Scan for the cell matching the given text and deliver its [X, Y] coordinate at center. 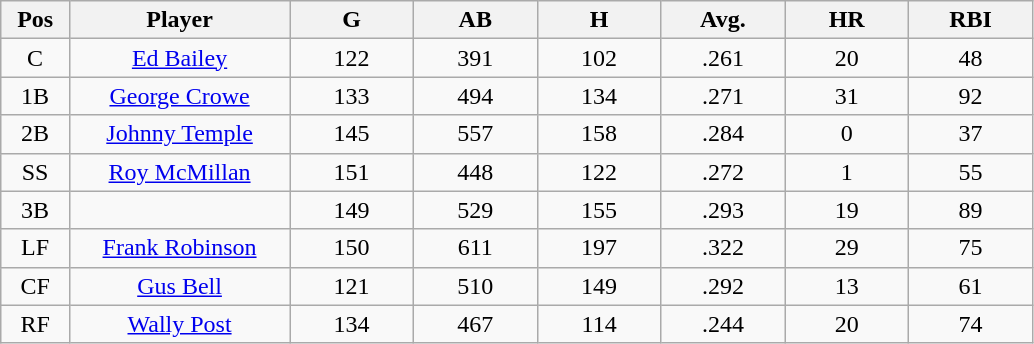
RF [36, 324]
G [352, 20]
.292 [723, 286]
37 [971, 134]
31 [847, 96]
391 [475, 58]
92 [971, 96]
SS [36, 172]
C [36, 58]
102 [599, 58]
Player [180, 20]
13 [847, 286]
Johnny Temple [180, 134]
RBI [971, 20]
529 [475, 210]
HR [847, 20]
Pos [36, 20]
74 [971, 324]
467 [475, 324]
121 [352, 286]
2B [36, 134]
48 [971, 58]
Frank Robinson [180, 248]
Gus Bell [180, 286]
151 [352, 172]
494 [475, 96]
.261 [723, 58]
Roy McMillan [180, 172]
.322 [723, 248]
Wally Post [180, 324]
150 [352, 248]
George Crowe [180, 96]
155 [599, 210]
.244 [723, 324]
133 [352, 96]
Ed Bailey [180, 58]
158 [599, 134]
510 [475, 286]
55 [971, 172]
.272 [723, 172]
AB [475, 20]
H [599, 20]
0 [847, 134]
114 [599, 324]
19 [847, 210]
89 [971, 210]
LF [36, 248]
448 [475, 172]
.284 [723, 134]
75 [971, 248]
1 [847, 172]
3B [36, 210]
61 [971, 286]
611 [475, 248]
.293 [723, 210]
557 [475, 134]
CF [36, 286]
29 [847, 248]
1B [36, 96]
.271 [723, 96]
Avg. [723, 20]
197 [599, 248]
145 [352, 134]
